From the cell containing the given text, extract its center point as [X, Y] coordinate. 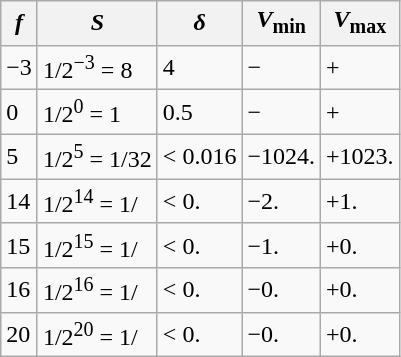
+1023. [360, 156]
−3 [20, 68]
S [97, 23]
1/220 = 1/ [97, 334]
14 [20, 202]
16 [20, 290]
−2. [282, 202]
1/2−3 = 8 [97, 68]
Vmax [360, 23]
f [20, 23]
0 [20, 112]
−1. [282, 246]
5 [20, 156]
15 [20, 246]
< 0.016 [200, 156]
1/20 = 1 [97, 112]
20 [20, 334]
+1. [360, 202]
4 [200, 68]
0.5 [200, 112]
1/214 = 1/ [97, 202]
−1024. [282, 156]
1/25 = 1/32 [97, 156]
Vmin [282, 23]
1/215 = 1/ [97, 246]
δ [200, 23]
1/216 = 1/ [97, 290]
